Detect which cell encompasses the target text, then output its [x, y] center coordinate. 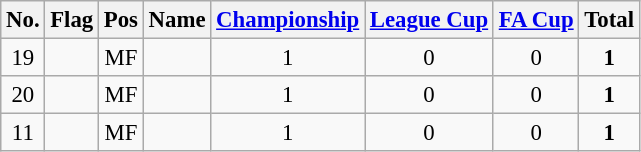
Pos [122, 20]
Total [609, 20]
Name [177, 20]
20 [23, 95]
Flag [72, 20]
No. [23, 20]
11 [23, 133]
League Cup [428, 20]
Championship [288, 20]
19 [23, 58]
FA Cup [536, 20]
